Provide the (X, Y) coordinate of the cell's center where the given text is located.  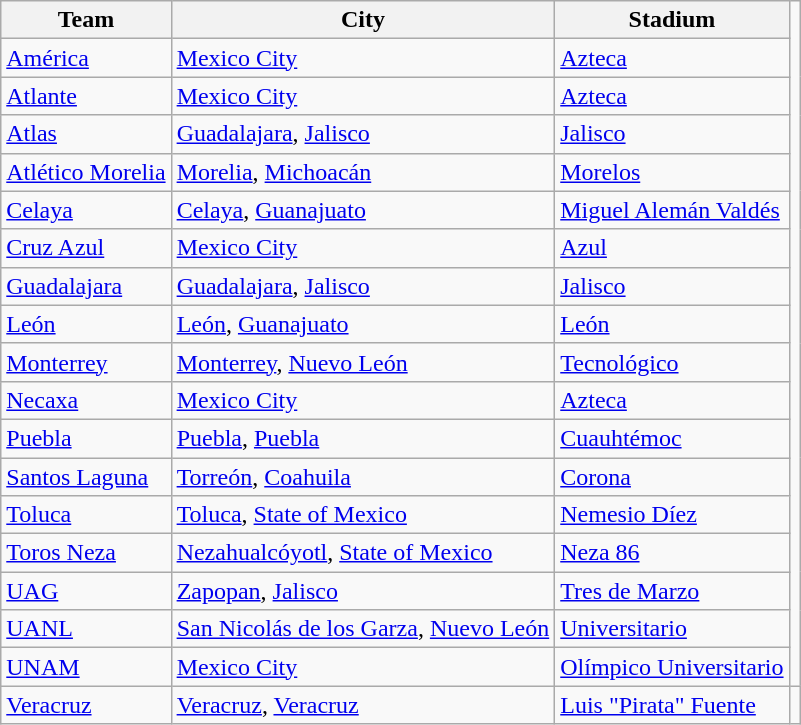
Olímpico Universitario (672, 667)
Monterrey, Nuevo León (363, 362)
Toluca (86, 515)
Stadium (672, 20)
Puebla (86, 438)
Toluca, State of Mexico (363, 515)
Neza 86 (672, 553)
América (86, 58)
Azul (672, 248)
City (363, 20)
Torreón, Coahuila (363, 477)
Miguel Alemán Valdés (672, 210)
Team (86, 20)
Zapopan, Jalisco (363, 591)
Cuauhtémoc (672, 438)
UANL (86, 629)
Toros Neza (86, 553)
Veracruz (86, 705)
Monterrey (86, 362)
San Nicolás de los Garza, Nuevo León (363, 629)
Nemesio Díez (672, 515)
Nezahualcóyotl, State of Mexico (363, 553)
Tres de Marzo (672, 591)
Celaya, Guanajuato (363, 210)
León, Guanajuato (363, 324)
Cruz Azul (86, 248)
Atlas (86, 134)
UNAM (86, 667)
Necaxa (86, 400)
Atlético Morelia (86, 172)
Luis "Pirata" Fuente (672, 705)
Tecnológico (672, 362)
Corona (672, 477)
Morelia, Michoacán (363, 172)
Puebla, Puebla (363, 438)
Morelos (672, 172)
Universitario (672, 629)
Atlante (86, 96)
Veracruz, Veracruz (363, 705)
UAG (86, 591)
Celaya (86, 210)
Santos Laguna (86, 477)
Guadalajara (86, 286)
